Search for the cell housing the specified text and yield its [x, y] center coordinate. 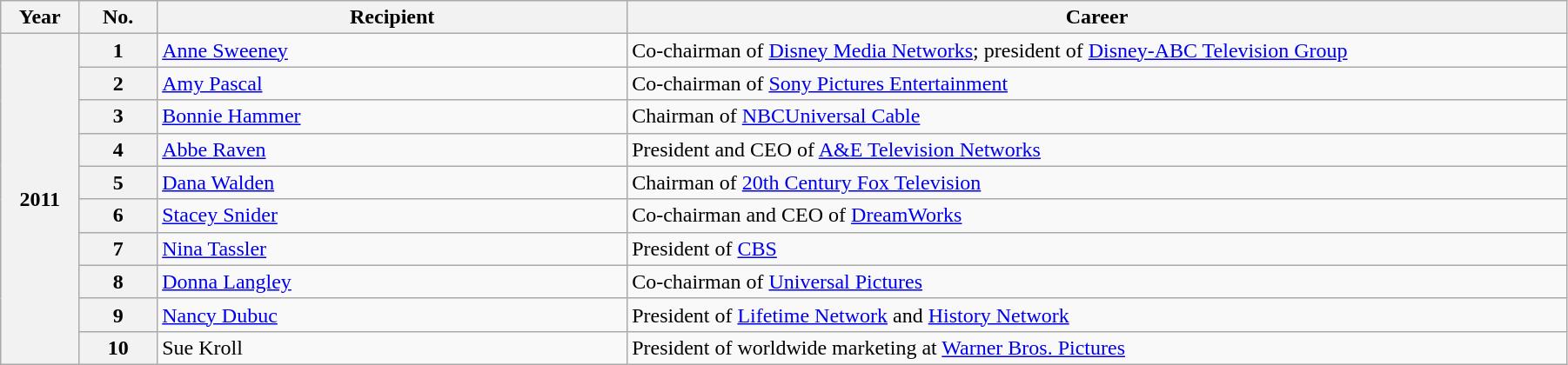
7 [118, 249]
10 [118, 348]
5 [118, 182]
Chairman of NBCUniversal Cable [1097, 116]
President of Lifetime Network and History Network [1097, 315]
Amy Pascal [392, 83]
Nancy Dubuc [392, 315]
Co-chairman of Disney Media Networks; president of Disney-ABC Television Group [1097, 50]
Nina Tassler [392, 249]
Abbe Raven [392, 149]
President of CBS [1097, 249]
Year [40, 17]
Chairman of 20th Century Fox Television [1097, 182]
Sue Kroll [392, 348]
Dana Walden [392, 182]
Recipient [392, 17]
2011 [40, 200]
President and CEO of A&E Television Networks [1097, 149]
9 [118, 315]
4 [118, 149]
Career [1097, 17]
Donna Langley [392, 282]
Bonnie Hammer [392, 116]
President of worldwide marketing at Warner Bros. Pictures [1097, 348]
Co-chairman of Universal Pictures [1097, 282]
3 [118, 116]
No. [118, 17]
1 [118, 50]
6 [118, 216]
Co-chairman of Sony Pictures Entertainment [1097, 83]
8 [118, 282]
Anne Sweeney [392, 50]
Co-chairman and CEO of DreamWorks [1097, 216]
Stacey Snider [392, 216]
2 [118, 83]
